Search for the cell housing the specified text and yield its (x, y) center coordinate. 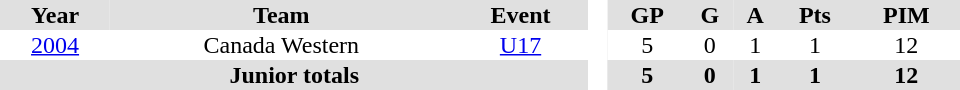
Junior totals (294, 75)
Canada Western (281, 45)
PIM (906, 15)
A (755, 15)
Year (55, 15)
G (710, 15)
Team (281, 15)
Event (521, 15)
2004 (55, 45)
GP (647, 15)
Pts (815, 15)
U17 (521, 45)
